Identify which cell holds the provided text, then report its (x, y) central coordinate. 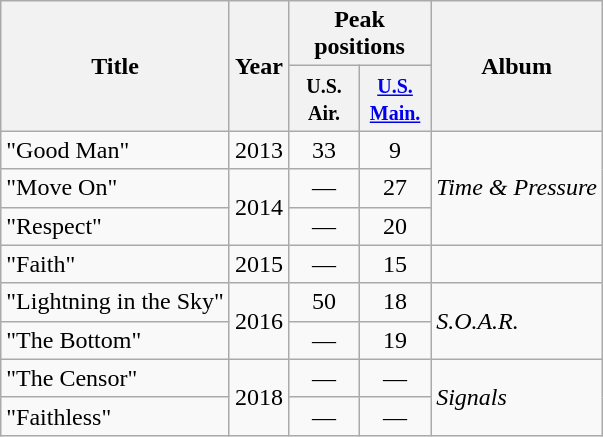
19 (396, 340)
27 (396, 188)
33 (324, 150)
"Faithless" (116, 416)
Title (116, 66)
U.S. Air. (324, 98)
Signals (517, 397)
S.O.A.R. (517, 321)
9 (396, 150)
20 (396, 226)
"Move On" (116, 188)
"Respect" (116, 226)
2016 (258, 321)
18 (396, 302)
Year (258, 66)
"Good Man" (116, 150)
"Lightning in the Sky" (116, 302)
U.S. Main. (396, 98)
50 (324, 302)
"The Censor" (116, 378)
Peak positions (359, 34)
2014 (258, 207)
2013 (258, 150)
15 (396, 264)
Time & Pressure (517, 188)
2018 (258, 397)
2015 (258, 264)
"The Bottom" (116, 340)
Album (517, 66)
"Faith" (116, 264)
